Return the [x, y] coordinate for the center point of the cell that contains the specified text.  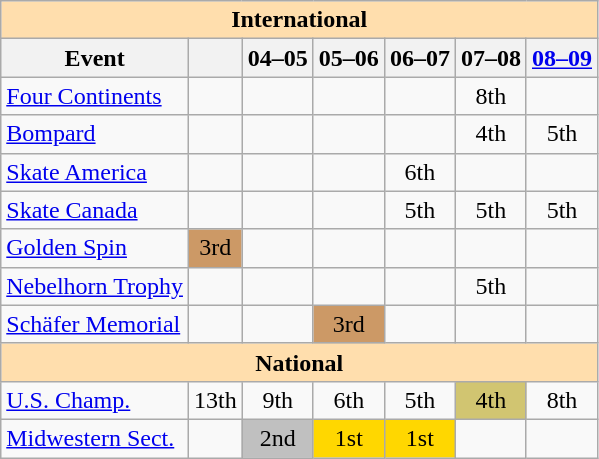
Golden Spin [95, 248]
Event [95, 58]
U.S. Champ. [95, 400]
08–09 [562, 58]
9th [278, 400]
Skate America [95, 172]
Skate Canada [95, 210]
13th [215, 400]
International [300, 20]
Nebelhorn Trophy [95, 286]
Schäfer Memorial [95, 324]
2nd [278, 438]
Four Continents [95, 96]
06–07 [420, 58]
National [300, 362]
07–08 [490, 58]
Bompard [95, 134]
05–06 [348, 58]
04–05 [278, 58]
Midwestern Sect. [95, 438]
